Return the [x, y] coordinate for the center point of the cell that contains the specified text.  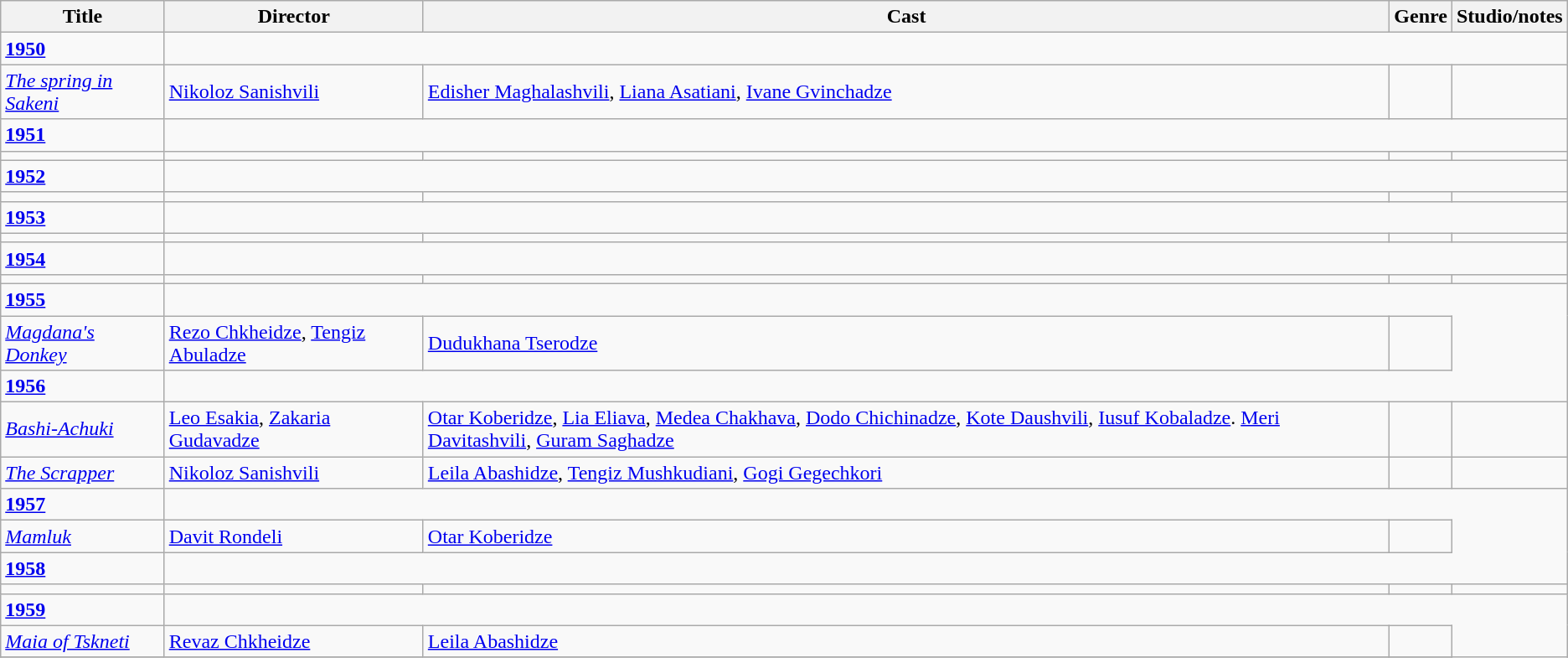
Edisher Maghalashvili, Liana Asatiani, Ivane Gvinchadze [906, 92]
Davit Rondeli [293, 536]
Leila Abashidze [906, 641]
Rezo Chkheidze, Tengiz Abuladze [293, 342]
Mamluk [82, 536]
1954 [82, 258]
Genre [1421, 17]
Director [293, 17]
Maia of Tskneti [82, 641]
Magdana's Donkey [82, 342]
The spring in Sakeni [82, 92]
Studio/notes [1509, 17]
1955 [82, 299]
1953 [82, 217]
1958 [82, 568]
1957 [82, 505]
1950 [82, 49]
Otar Koberidze, Lia Eliava, Medea Chakhava, Dodo Chichinadze, Kote Daushvili, Iusuf Kobaladze. Meri Davitashvili, Guram Saghadze [906, 429]
Title [82, 17]
1959 [82, 609]
1952 [82, 176]
1951 [82, 135]
Dudukhana Tserodze [906, 342]
Otar Koberidze [906, 536]
1956 [82, 386]
Leo Esakia, Zakaria Gudavadze [293, 429]
Revaz Chkheidze [293, 641]
Cast [906, 17]
Bashi-Achuki [82, 429]
The Scrapper [82, 473]
Leila Abashidze, Tengiz Mushkudiani, Gogi Gegechkori [906, 473]
